Find where the given text appears and provide that cell's center as [X, Y] coordinate. 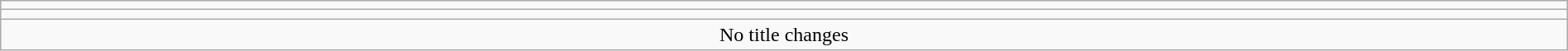
No title changes [784, 35]
